Identify which cell holds the provided text, then report its (x, y) central coordinate. 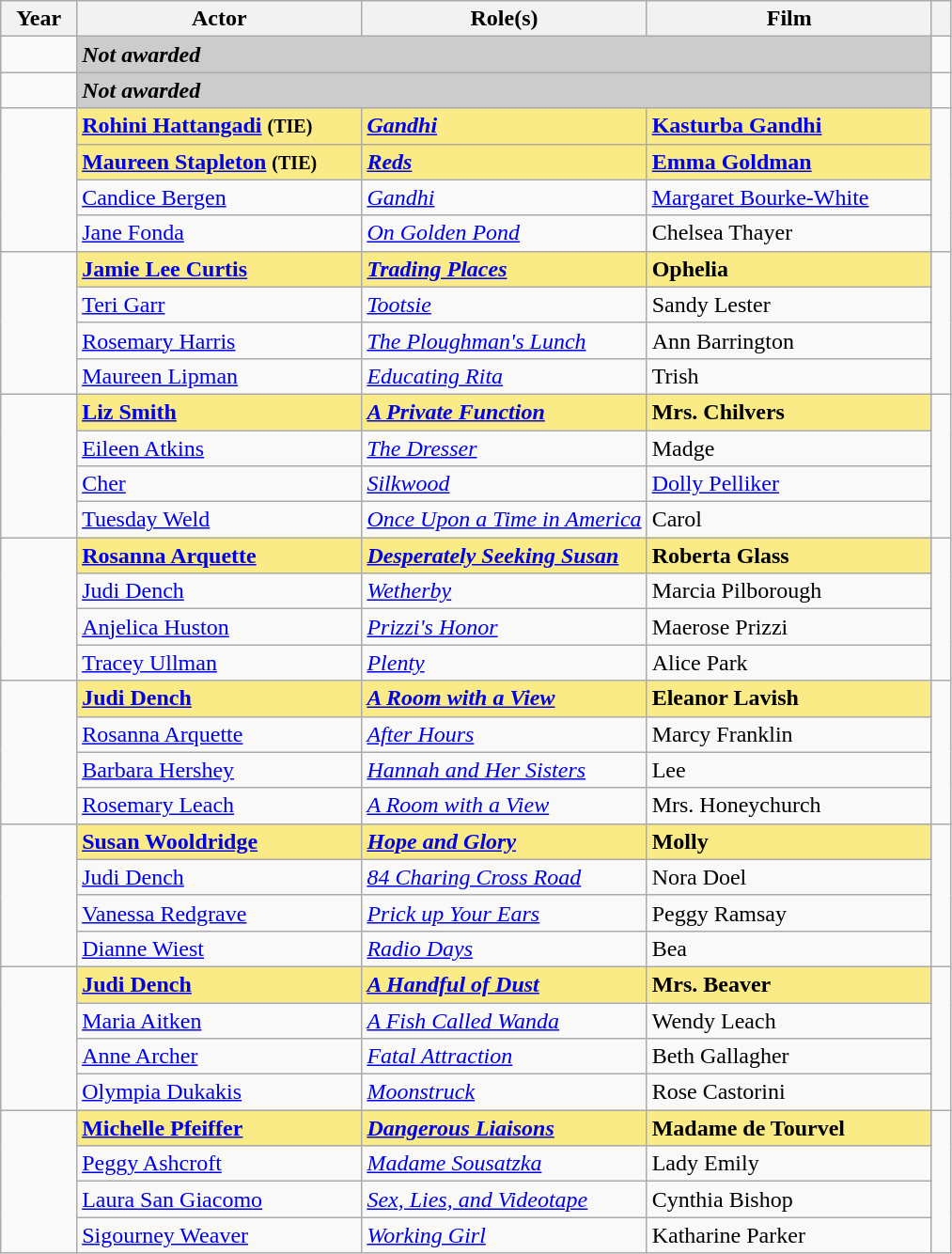
Marcia Pilborough (789, 591)
Mrs. Chilvers (789, 412)
Roberta Glass (789, 556)
Reds (504, 162)
Year (39, 19)
Hannah and Her Sisters (504, 770)
Beth Gallagher (789, 1057)
Maureen Lipman (220, 376)
Maria Aitken (220, 1020)
Lee (789, 770)
Sex, Lies, and Videotape (504, 1199)
Working Girl (504, 1235)
Rose Castorini (789, 1092)
Mrs. Honeychurch (789, 806)
Trading Places (504, 269)
Carol (789, 520)
Teri Garr (220, 305)
Marcy Franklin (789, 734)
Hope and Glory (504, 841)
Laura San Giacomo (220, 1199)
Cher (220, 484)
Eleanor Lavish (789, 698)
Katharine Parker (789, 1235)
Ann Barrington (789, 340)
Olympia Dukakis (220, 1092)
Anne Archer (220, 1057)
The Dresser (504, 448)
On Golden Pond (504, 233)
Alice Park (789, 663)
Jane Fonda (220, 233)
A Handful of Dust (504, 984)
The Ploughman's Lunch (504, 340)
Film (789, 19)
Susan Wooldridge (220, 841)
Madge (789, 448)
Chelsea Thayer (789, 233)
Actor (220, 19)
Once Upon a Time in America (504, 520)
Tuesday Weld (220, 520)
Sigourney Weaver (220, 1235)
Tootsie (504, 305)
Ophelia (789, 269)
Fatal Attraction (504, 1057)
Desperately Seeking Susan (504, 556)
Wendy Leach (789, 1020)
Dolly Pelliker (789, 484)
After Hours (504, 734)
Wetherby (504, 591)
Molly (789, 841)
Prizzi's Honor (504, 627)
Barbara Hershey (220, 770)
Trish (789, 376)
Radio Days (504, 948)
Prick up Your Ears (504, 913)
Madame de Tourvel (789, 1128)
Kasturba Gandhi (789, 126)
Mrs. Beaver (789, 984)
Dianne Wiest (220, 948)
Vanessa Redgrave (220, 913)
Rosemary Harris (220, 340)
Candice Bergen (220, 197)
Peggy Ashcroft (220, 1164)
Cynthia Bishop (789, 1199)
A Fish Called Wanda (504, 1020)
Maerose Prizzi (789, 627)
Margaret Bourke-White (789, 197)
Role(s) (504, 19)
Dangerous Liaisons (504, 1128)
Sandy Lester (789, 305)
Peggy Ramsay (789, 913)
84 Charing Cross Road (504, 877)
Lady Emily (789, 1164)
Liz Smith (220, 412)
Maureen Stapleton (TIE) (220, 162)
Silkwood (504, 484)
Jamie Lee Curtis (220, 269)
Moonstruck (504, 1092)
Tracey Ullman (220, 663)
Madame Sousatzka (504, 1164)
Plenty (504, 663)
Rohini Hattangadi (TIE) (220, 126)
Nora Doel (789, 877)
Michelle Pfeiffer (220, 1128)
Emma Goldman (789, 162)
Anjelica Huston (220, 627)
Educating Rita (504, 376)
Rosemary Leach (220, 806)
Eileen Atkins (220, 448)
A Private Function (504, 412)
Bea (789, 948)
